Return (X, Y) of the center of cell containing provided text 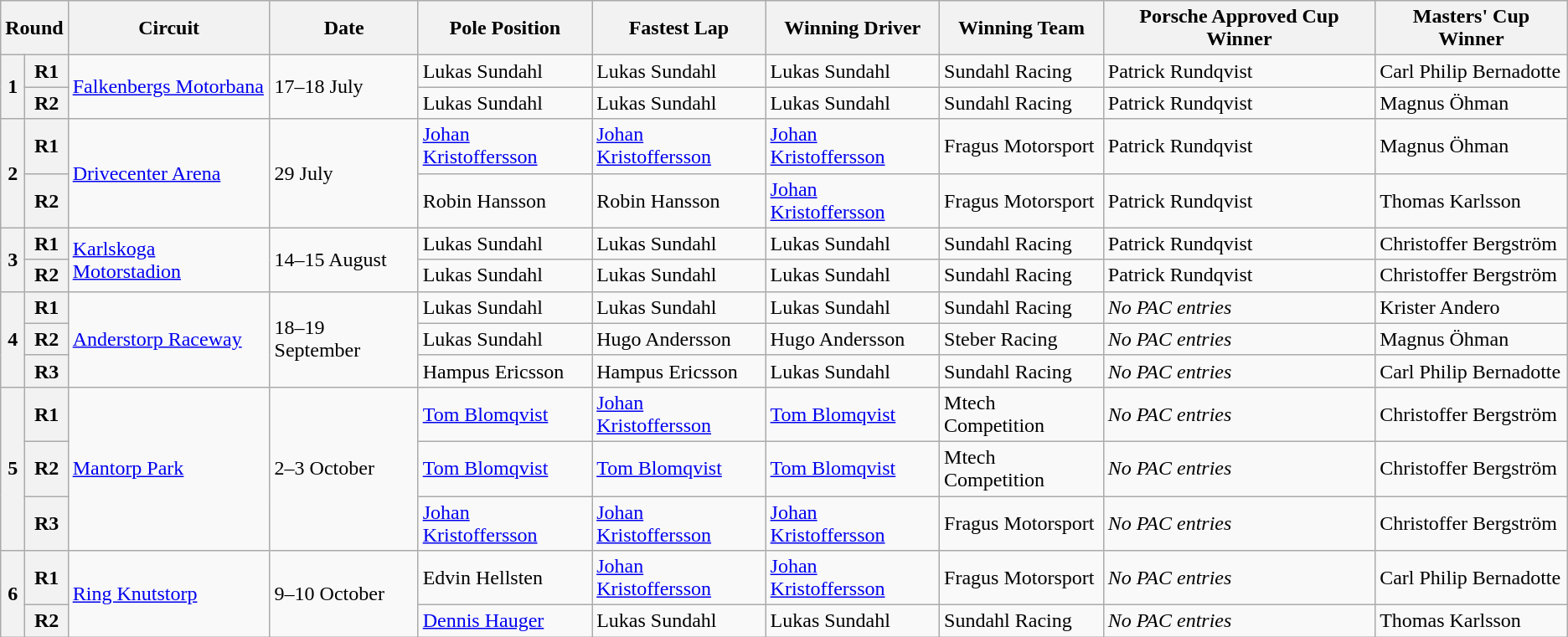
Edvin Hellsten (504, 578)
9–10 October (343, 594)
14–15 August (343, 259)
Krister Andero (1472, 307)
Winning Driver (853, 28)
3 (13, 259)
Masters' Cup Winner (1472, 28)
Dennis Hauger (504, 621)
Circuit (169, 28)
2–3 October (343, 469)
Falkenbergs Motorbana (169, 87)
Ring Knutstorp (169, 594)
Mantorp Park (169, 469)
18–19 September (343, 339)
Porsche Approved Cup Winner (1239, 28)
2 (13, 173)
5 (13, 469)
Round (34, 28)
Drivecenter Arena (169, 173)
Steber Racing (1022, 339)
Anderstorp Raceway (169, 339)
6 (13, 594)
Pole Position (504, 28)
29 July (343, 173)
Date (343, 28)
1 (13, 87)
Fastest Lap (678, 28)
17–18 July (343, 87)
Karlskoga Motorstadion (169, 259)
Winning Team (1022, 28)
4 (13, 339)
